For the text-containing cell, return its midpoint in (x, y) coordinate format. 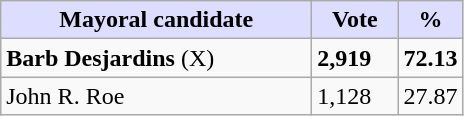
27.87 (430, 96)
1,128 (355, 96)
Vote (355, 20)
Barb Desjardins (X) (156, 58)
2,919 (355, 58)
Mayoral candidate (156, 20)
% (430, 20)
John R. Roe (156, 96)
72.13 (430, 58)
